Pinpoint the cell where the given text exists, returning its (X, Y) midpoint coordinate. 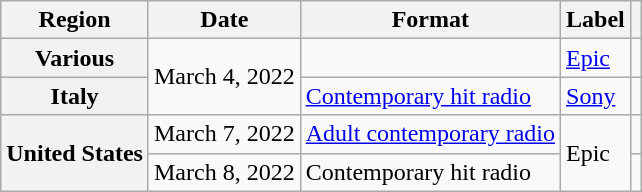
March 7, 2022 (224, 134)
Format (430, 20)
Region (75, 20)
March 4, 2022 (224, 77)
Italy (75, 96)
Date (224, 20)
United States (75, 153)
Label (596, 20)
Adult contemporary radio (430, 134)
March 8, 2022 (224, 172)
Various (75, 58)
Sony (596, 96)
